Determine the (X, Y) coordinate at the center of the cell enclosing the given text.  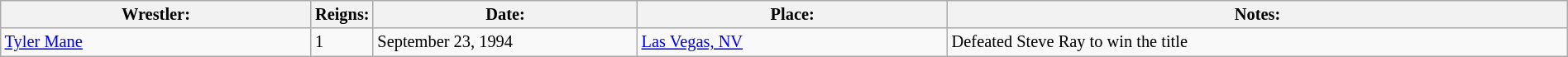
Date: (504, 14)
Las Vegas, NV (792, 42)
Place: (792, 14)
September 23, 1994 (504, 42)
1 (342, 42)
Defeated Steve Ray to win the title (1258, 42)
Notes: (1258, 14)
Tyler Mane (155, 42)
Reigns: (342, 14)
Wrestler: (155, 14)
